Pinpoint the cell where the given text exists, returning its [X, Y] midpoint coordinate. 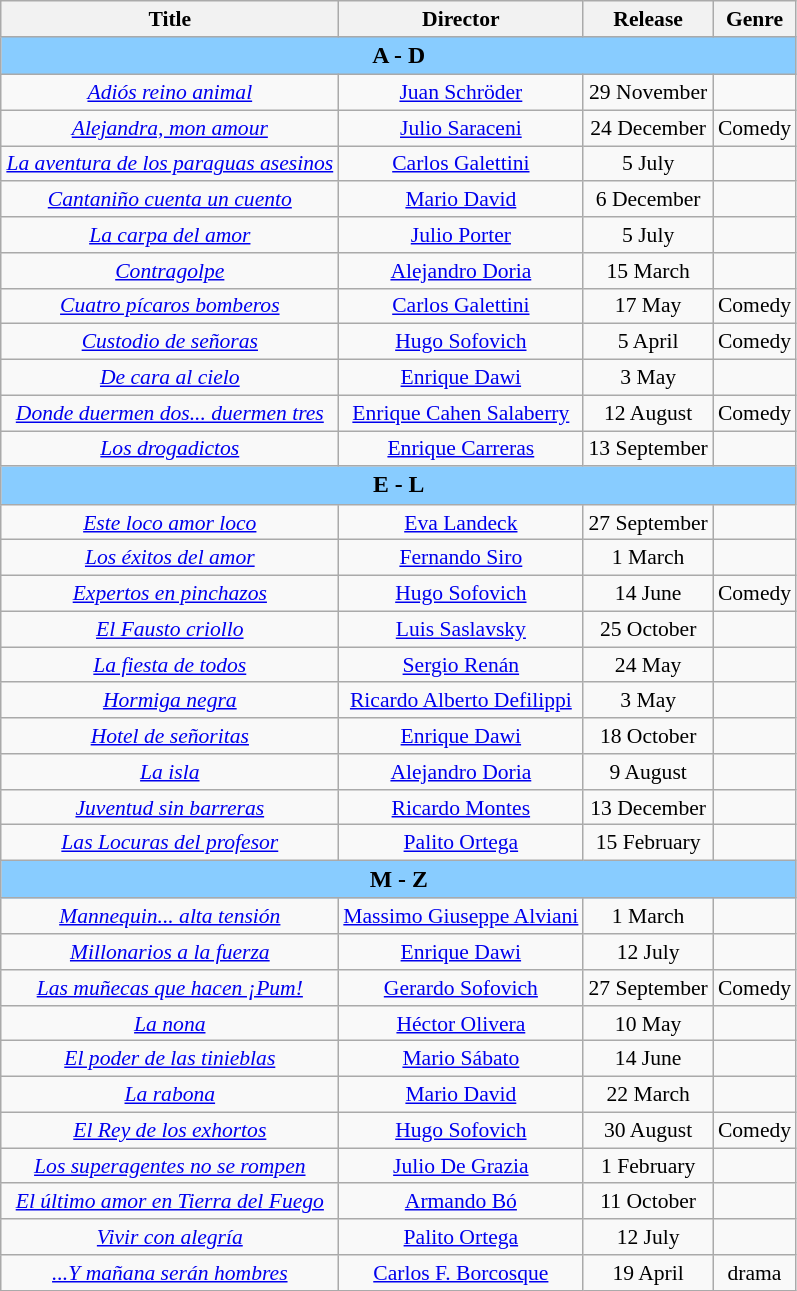
La isla [170, 772]
El poder de las tinieblas [170, 1059]
Hotel de señoritas [170, 736]
22 March [648, 1095]
24 May [648, 665]
24 December [648, 128]
Héctor Olivera [460, 1024]
9 August [648, 772]
Cantaniño cuenta un cuento [170, 200]
A - D [398, 56]
13 September [648, 449]
29 November [648, 93]
Los superagentes no se rompen [170, 1166]
Eva Landeck [460, 523]
Release [648, 19]
Custodio de señoras [170, 342]
Cuatro pícaros bomberos [170, 306]
Millonarios a la fuerza [170, 952]
Julio Porter [460, 235]
De cara al cielo [170, 378]
Donde duermen dos... duermen tres [170, 413]
Genre [754, 19]
La fiesta de todos [170, 665]
Contragolpe [170, 271]
Mario Sábato [460, 1059]
Armando Bó [460, 1202]
drama [754, 1273]
Adiós reino animal [170, 93]
25 October [648, 629]
El último amor en Tierra del Fuego [170, 1202]
Mannequin... alta tensión [170, 917]
Los drogadictos [170, 449]
Massimo Giuseppe Alviani [460, 917]
La nona [170, 1024]
Alejandra, mon amour [170, 128]
Expertos en pinchazos [170, 594]
Juan Schröder [460, 93]
Las muñecas que hacen ¡Pum! [170, 988]
E - L [398, 486]
Julio Saraceni [460, 128]
12 August [648, 413]
Ricardo Montes [460, 808]
La rabona [170, 1095]
11 October [648, 1202]
La aventura de los paraguas asesinos [170, 164]
Gerardo Sofovich [460, 988]
13 December [648, 808]
Ricardo Alberto Defilippi [460, 701]
Sergio Renán [460, 665]
30 August [648, 1131]
...Y mañana serán hombres [170, 1273]
15 March [648, 271]
Este loco amor loco [170, 523]
Title [170, 19]
19 April [648, 1273]
Director [460, 19]
17 May [648, 306]
10 May [648, 1024]
Los éxitos del amor [170, 558]
Carlos F. Borcosque [460, 1273]
M - Z [398, 880]
Luis Saslavsky [460, 629]
Hormiga negra [170, 701]
Enrique Carreras [460, 449]
15 February [648, 843]
El Fausto criollo [170, 629]
5 April [648, 342]
Las Locuras del profesor [170, 843]
Fernando Siro [460, 558]
18 October [648, 736]
Enrique Cahen Salaberry [460, 413]
1 February [648, 1166]
Julio De Grazia [460, 1166]
Vivir con alegría [170, 1237]
Juventud sin barreras [170, 808]
6 December [648, 200]
El Rey de los exhortos [170, 1131]
La carpa del amor [170, 235]
